Detect which cell encompasses the target text, then output its [x, y] center coordinate. 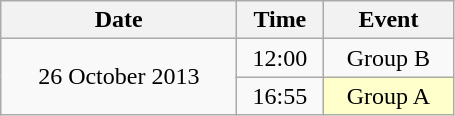
Date [119, 20]
Group B [388, 58]
16:55 [280, 96]
Event [388, 20]
Time [280, 20]
26 October 2013 [119, 77]
Group A [388, 96]
12:00 [280, 58]
